For the text-containing cell, return its midpoint in [X, Y] coordinate format. 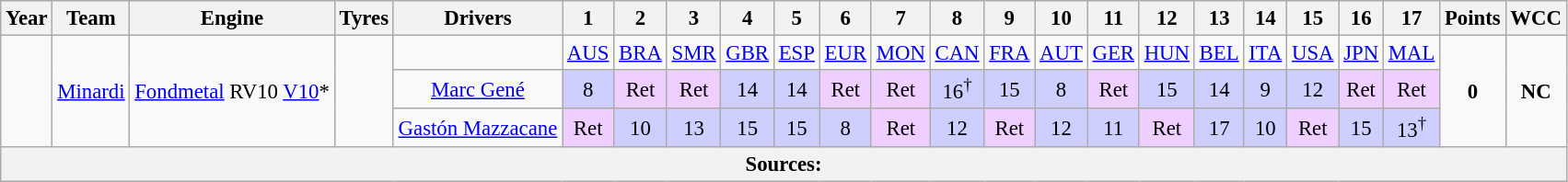
Minardi [91, 92]
1 [588, 18]
6 [845, 18]
0 [1473, 92]
FRA [1009, 53]
MAL [1411, 53]
Year [27, 18]
4 [748, 18]
2 [641, 18]
Fondmetal RV10 V10* [232, 92]
CAN [958, 53]
Gastón Mazzacane [477, 128]
MON [900, 53]
GER [1113, 53]
Points [1473, 18]
EUR [845, 53]
Team [91, 18]
7 [900, 18]
GBR [748, 53]
Drivers [477, 18]
ITA [1265, 53]
16† [958, 89]
16 [1361, 18]
3 [694, 18]
Engine [232, 18]
Marc Gené [477, 89]
BRA [641, 53]
WCC [1536, 18]
13† [1411, 128]
NC [1536, 92]
Sources: [784, 165]
USA [1313, 53]
ESP [796, 53]
JPN [1361, 53]
Tyres [364, 18]
SMR [694, 53]
5 [796, 18]
AUT [1061, 53]
HUN [1167, 53]
BEL [1219, 53]
AUS [588, 53]
